Return [x, y] of the center of cell containing provided text 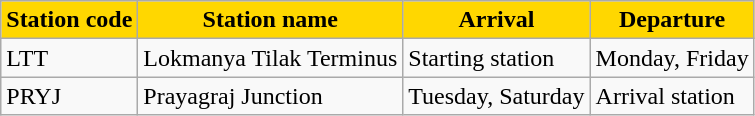
Tuesday, Saturday [496, 96]
Prayagraj Junction [270, 96]
Monday, Friday [672, 58]
Lokmanya Tilak Terminus [270, 58]
Arrival [496, 20]
Station code [70, 20]
Station name [270, 20]
PRYJ [70, 96]
Arrival station [672, 96]
LTT [70, 58]
Departure [672, 20]
Starting station [496, 58]
